Locate the cell with the specified text and output its (x, y) center coordinate. 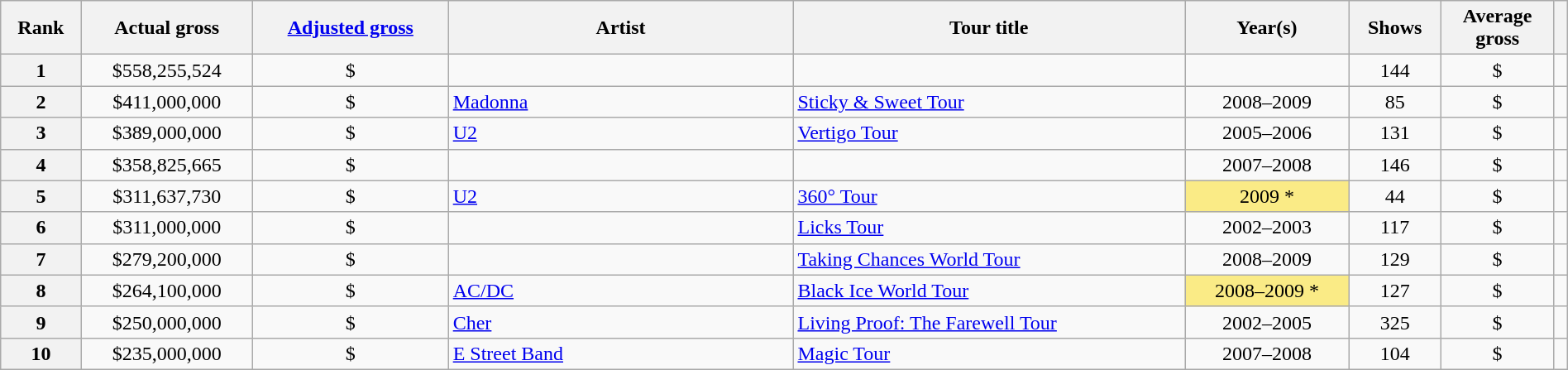
44 (1394, 196)
$558,255,524 (167, 70)
2002–2005 (1267, 322)
4 (41, 165)
3 (41, 133)
360° Tour (989, 196)
131 (1394, 133)
9 (41, 322)
1 (41, 70)
325 (1394, 322)
Tour title (989, 28)
104 (1394, 353)
10 (41, 353)
$411,000,000 (167, 102)
Averagegross (1497, 28)
AC/DC (620, 291)
$250,000,000 (167, 322)
Madonna (620, 102)
Licks Tour (989, 228)
Magic Tour (989, 353)
Vertigo Tour (989, 133)
Adjusted gross (351, 28)
Sticky & Sweet Tour (989, 102)
144 (1394, 70)
$235,000,000 (167, 353)
$311,000,000 (167, 228)
117 (1394, 228)
Black Ice World Tour (989, 291)
7 (41, 259)
Rank (41, 28)
$389,000,000 (167, 133)
Cher (620, 322)
2009 * (1267, 196)
127 (1394, 291)
$311,637,730 (167, 196)
Year(s) (1267, 28)
2008–2009 * (1267, 291)
146 (1394, 165)
2 (41, 102)
2005–2006 (1267, 133)
2002–2003 (1267, 228)
6 (41, 228)
5 (41, 196)
129 (1394, 259)
8 (41, 291)
Artist (620, 28)
Shows (1394, 28)
$279,200,000 (167, 259)
Taking Chances World Tour (989, 259)
85 (1394, 102)
$264,100,000 (167, 291)
$358,825,665 (167, 165)
Actual gross (167, 28)
Living Proof: The Farewell Tour (989, 322)
E Street Band (620, 353)
